Extract the [x, y] coordinate from the center of the cell holding the provided text.  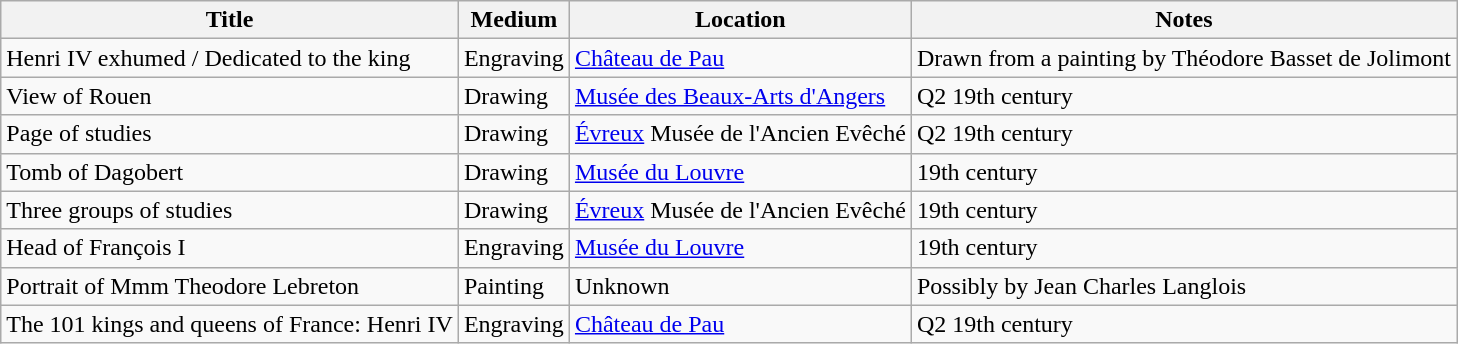
Tomb of Dagobert [230, 172]
Musée des Beaux-Arts d'Angers [740, 96]
Medium [514, 20]
Unknown [740, 286]
Notes [1184, 20]
Location [740, 20]
View of Rouen [230, 96]
Title [230, 20]
Henri IV exhumed / Dedicated to the king [230, 58]
Possibly by Jean Charles Langlois [1184, 286]
The 101 kings and queens of France: Henri IV [230, 324]
Painting [514, 286]
Drawn from a painting by Théodore Basset de Jolimont [1184, 58]
Three groups of studies [230, 210]
Head of François I [230, 248]
Page of studies [230, 134]
Portrait of Mmm Theodore Lebreton [230, 286]
